For the text-containing cell, return its midpoint in [x, y] coordinate format. 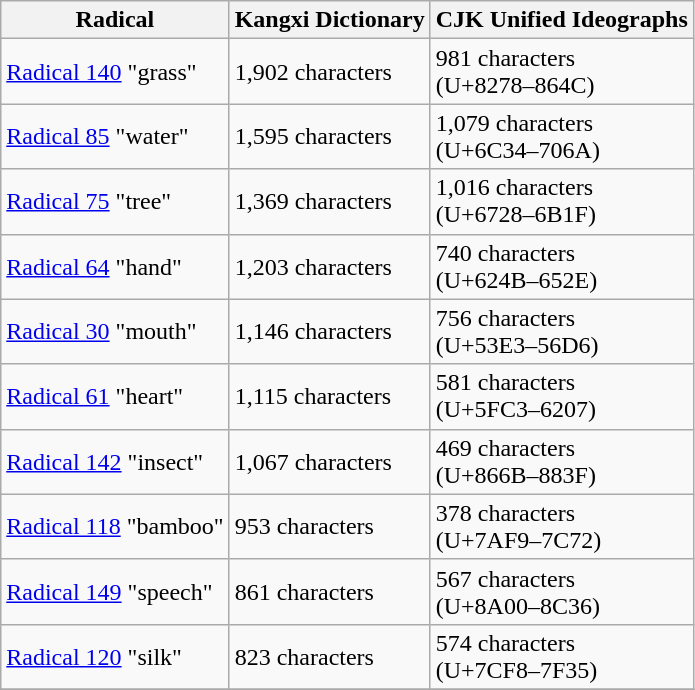
1,595 characters [330, 136]
1,079 characters(U+6C34–706A) [562, 136]
Radical 140 "grass" [115, 72]
469 characters(U+866B–883F) [562, 462]
861 characters [330, 592]
1,115 characters [330, 396]
1,016 characters(U+6728–6B1F) [562, 202]
1,067 characters [330, 462]
1,203 characters [330, 266]
574 characters(U+7CF8–7F35) [562, 656]
Radical 61 "heart" [115, 396]
Radical 85 "water" [115, 136]
Radical 118 "bamboo" [115, 526]
Radical 120 "silk" [115, 656]
Radical 149 "speech" [115, 592]
Radical 30 "mouth" [115, 332]
823 characters [330, 656]
Kangxi Dictionary [330, 20]
740 characters(U+624B–652E) [562, 266]
581 characters(U+5FC3–6207) [562, 396]
Radical 64 "hand" [115, 266]
Radical [115, 20]
981 characters(U+8278–864C) [562, 72]
1,369 characters [330, 202]
378 characters(U+7AF9–7C72) [562, 526]
567 characters(U+8A00–8C36) [562, 592]
756 characters(U+53E3–56D6) [562, 332]
Radical 142 "insect" [115, 462]
1,146 characters [330, 332]
Radical 75 "tree" [115, 202]
1,902 characters [330, 72]
CJK Unified Ideographs [562, 20]
953 characters [330, 526]
